From the cell containing the given text, extract its center point as (X, Y) coordinate. 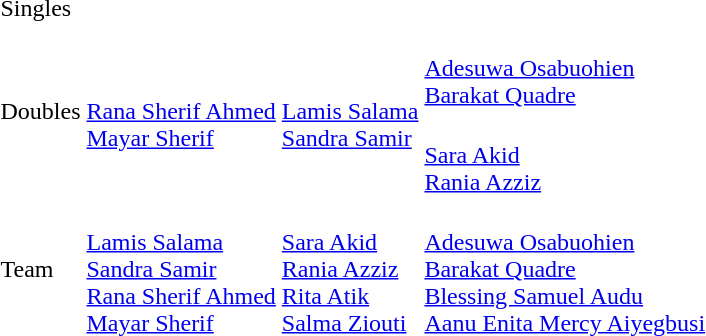
Rana Sherif Ahmed Mayar Sherif (181, 112)
Lamis Salama Sandra Samir (350, 112)
